Locate the cell with the specified text and output its (x, y) center coordinate. 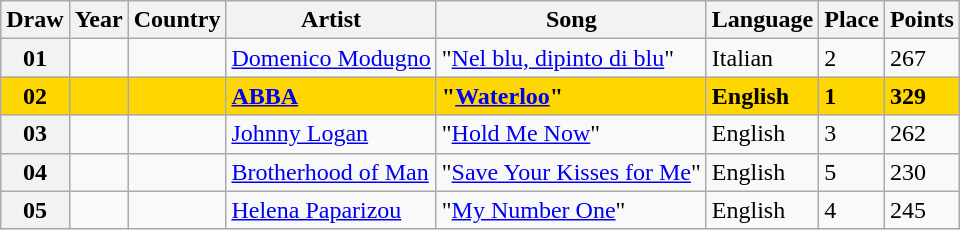
"Waterloo" (571, 96)
Italian (762, 58)
5 (852, 172)
1 (852, 96)
245 (922, 210)
Song (571, 20)
ABBA (331, 96)
"Save Your Kisses for Me" (571, 172)
Johnny Logan (331, 134)
Artist (331, 20)
"My Number One" (571, 210)
230 (922, 172)
01 (35, 58)
Country (177, 20)
3 (852, 134)
262 (922, 134)
Helena Paparizou (331, 210)
Points (922, 20)
Domenico Modugno (331, 58)
05 (35, 210)
4 (852, 210)
Draw (35, 20)
329 (922, 96)
"Nel blu, dipinto di blu" (571, 58)
03 (35, 134)
Year (98, 20)
267 (922, 58)
Place (852, 20)
Brotherhood of Man (331, 172)
2 (852, 58)
"Hold Me Now" (571, 134)
Language (762, 20)
02 (35, 96)
04 (35, 172)
